Extract the [X, Y] coordinate from the center of the cell holding the provided text.  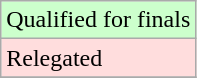
Relegated [98, 58]
Qualified for finals [98, 20]
